Pinpoint the cell where the given text exists, returning its (X, Y) midpoint coordinate. 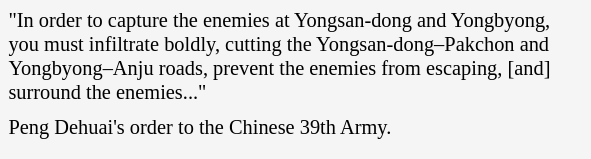
Peng Dehuai's order to the Chinese 39th Army. (296, 128)
